From the cell containing the given text, extract its center point as (x, y) coordinate. 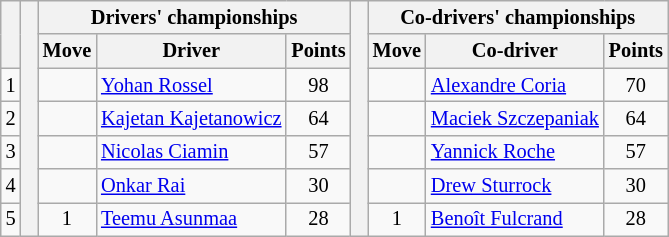
3 (11, 152)
Benoît Fulcrand (515, 219)
70 (636, 85)
2 (11, 118)
98 (318, 85)
Co-driver (515, 51)
Alexandre Coria (515, 85)
5 (11, 219)
Nicolas Ciamin (191, 152)
Yannick Roche (515, 152)
Teemu Asunmaa (191, 219)
Driver (191, 51)
Co-drivers' championships (518, 17)
Maciek Szczepaniak (515, 118)
Drivers' championships (194, 17)
4 (11, 186)
Kajetan Kajetanowicz (191, 118)
Drew Sturrock (515, 186)
Yohan Rossel (191, 85)
Onkar Rai (191, 186)
